Determine the [X, Y] coordinate at the center of the cell enclosing the given text.  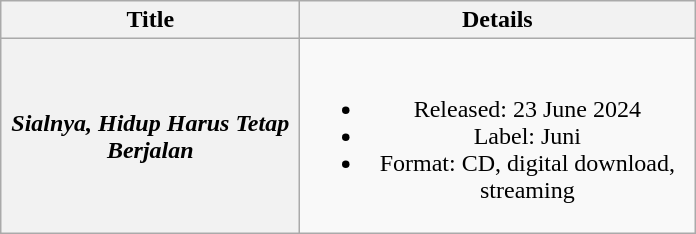
Released: 23 June 2024Label: JuniFormat: CD, digital download, streaming [498, 136]
Details [498, 20]
Title [150, 20]
Sialnya, Hidup Harus Tetap Berjalan [150, 136]
